Provide the [x, y] coordinate of the cell's center where the given text is located.  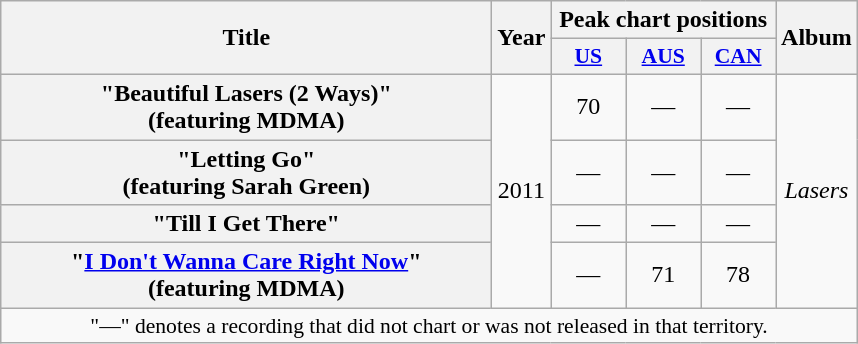
"Till I Get There" [246, 224]
70 [588, 106]
US [588, 57]
"—" denotes a recording that did not chart or was not released in that territory. [430, 326]
"Beautiful Lasers (2 Ways)"(featuring MDMA) [246, 106]
Peak chart positions [664, 20]
Year [522, 38]
Album [817, 38]
78 [738, 276]
"Letting Go"(featuring Sarah Green) [246, 172]
71 [664, 276]
Title [246, 38]
"I Don't Wanna Care Right Now"(featuring MDMA) [246, 276]
AUS [664, 57]
CAN [738, 57]
2011 [522, 190]
Lasers [817, 190]
